Determine the [x, y] coordinate at the center of the cell enclosing the given text.  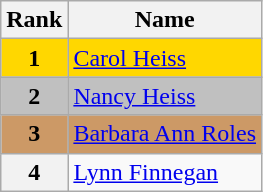
2 [34, 96]
Carol Heiss [165, 58]
Lynn Finnegan [165, 172]
Nancy Heiss [165, 96]
Name [165, 20]
4 [34, 172]
Rank [34, 20]
3 [34, 134]
1 [34, 58]
Barbara Ann Roles [165, 134]
